Detect which cell encompasses the target text, then output its (X, Y) center coordinate. 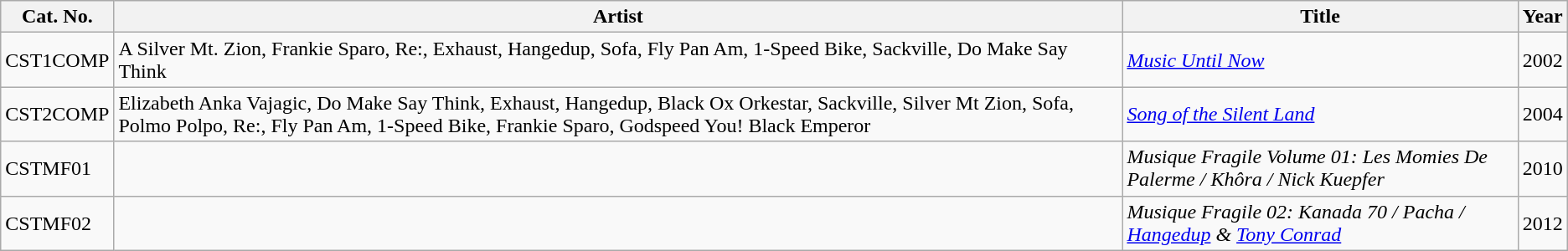
CST2COMP (57, 114)
Musique Fragile Volume 01: Les Momies De Palerme / Khôra / Nick Kuepfer (1320, 169)
2002 (1543, 60)
Music Until Now (1320, 60)
2012 (1543, 223)
CST1COMP (57, 60)
Year (1543, 17)
2004 (1543, 114)
A Silver Mt. Zion, Frankie Sparo, Re:, Exhaust, Hangedup, Sofa, Fly Pan Am, 1-Speed Bike, Sackville, Do Make Say Think (618, 60)
Cat. No. (57, 17)
Song of the Silent Land (1320, 114)
CSTMF02 (57, 223)
2010 (1543, 169)
CSTMF01 (57, 169)
Title (1320, 17)
Artist (618, 17)
Musique Fragile 02: Kanada 70 / Pacha / Hangedup & Tony Conrad (1320, 223)
